Identify which cell holds the provided text, then report its (x, y) central coordinate. 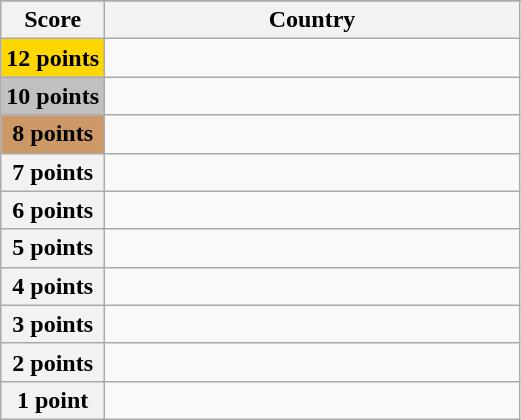
6 points (53, 210)
10 points (53, 96)
7 points (53, 172)
Score (53, 20)
2 points (53, 362)
4 points (53, 286)
1 point (53, 400)
Country (312, 20)
3 points (53, 324)
5 points (53, 248)
12 points (53, 58)
8 points (53, 134)
